Locate the cell with the specified text and output its (X, Y) center coordinate. 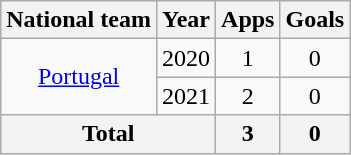
Goals (315, 20)
Apps (248, 20)
Total (108, 134)
2020 (186, 58)
National team (79, 20)
2021 (186, 96)
3 (248, 134)
Year (186, 20)
Portugal (79, 77)
1 (248, 58)
2 (248, 96)
